Provide the (X, Y) coordinate of the cell's center where the given text is located.  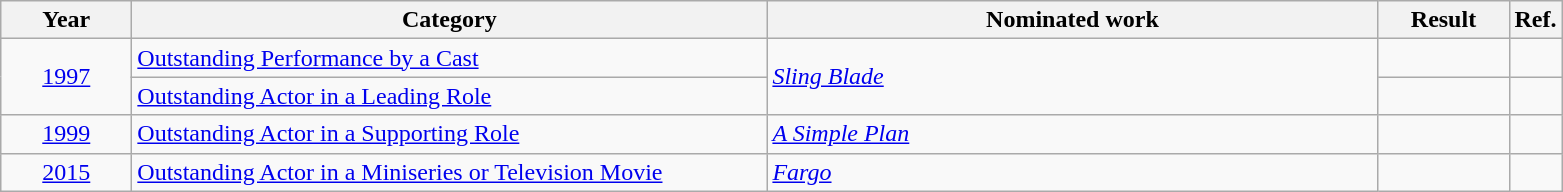
2015 (66, 172)
Sling Blade (1072, 77)
Nominated work (1072, 20)
Fargo (1072, 172)
Ref. (1536, 20)
Category (450, 20)
Outstanding Actor in a Miniseries or Television Movie (450, 172)
1997 (66, 77)
A Simple Plan (1072, 134)
Year (66, 20)
Result (1444, 20)
Outstanding Actor in a Supporting Role (450, 134)
Outstanding Performance by a Cast (450, 58)
1999 (66, 134)
Outstanding Actor in a Leading Role (450, 96)
